Identify which cell holds the provided text, then report its [x, y] central coordinate. 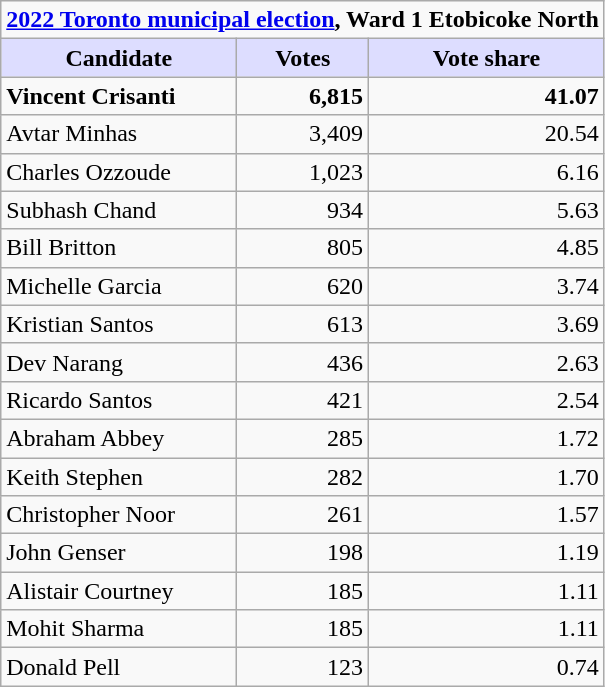
Mohit Sharma [119, 629]
4.85 [487, 248]
Candidate [119, 58]
1.70 [487, 477]
20.54 [487, 134]
1.19 [487, 553]
Alistair Courtney [119, 591]
3.69 [487, 324]
6.16 [487, 172]
1.72 [487, 438]
Votes [303, 58]
Charles Ozzoude [119, 172]
0.74 [487, 667]
620 [303, 286]
Kristian Santos [119, 324]
123 [303, 667]
Avtar Minhas [119, 134]
198 [303, 553]
Abraham Abbey [119, 438]
805 [303, 248]
Ricardo Santos [119, 400]
2.63 [487, 362]
5.63 [487, 210]
1.57 [487, 515]
Vincent Crisanti [119, 96]
41.07 [487, 96]
John Genser [119, 553]
3,409 [303, 134]
1,023 [303, 172]
Bill Britton [119, 248]
Donald Pell [119, 667]
Subhash Chand [119, 210]
Vote share [487, 58]
285 [303, 438]
436 [303, 362]
Christopher Noor [119, 515]
3.74 [487, 286]
Dev Narang [119, 362]
421 [303, 400]
261 [303, 515]
934 [303, 210]
Keith Stephen [119, 477]
613 [303, 324]
282 [303, 477]
2022 Toronto municipal election, Ward 1 Etobicoke North [303, 20]
2.54 [487, 400]
Michelle Garcia [119, 286]
6,815 [303, 96]
